Output the (X, Y) coordinate of the center of the cell containing the given text.  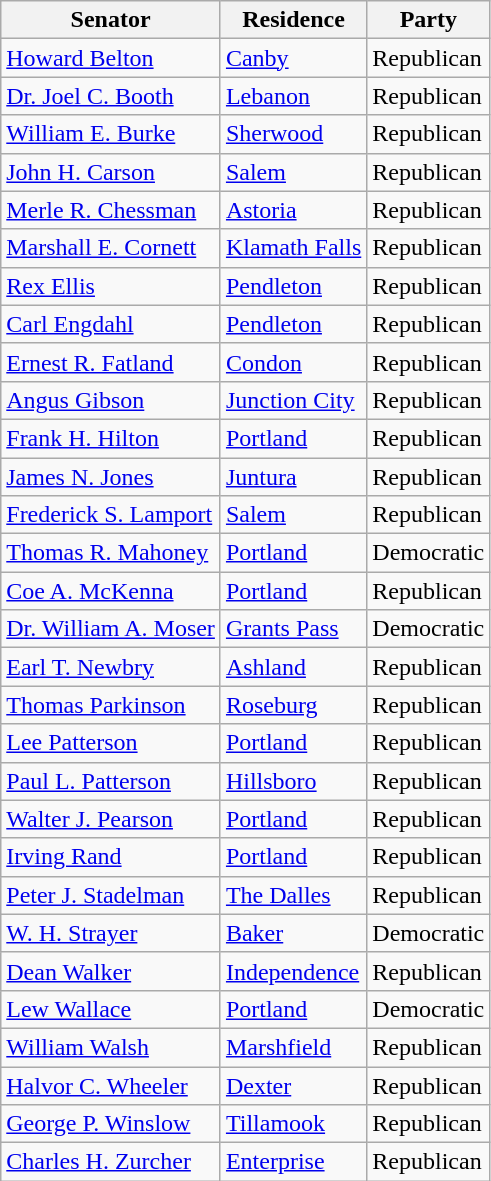
Astoria (293, 210)
W. H. Strayer (111, 933)
Thomas Parkinson (111, 705)
Walter J. Pearson (111, 819)
Lee Patterson (111, 743)
Thomas R. Mahoney (111, 553)
Condon (293, 362)
Marshfield (293, 1047)
Enterprise (293, 1162)
John H. Carson (111, 172)
Tillamook (293, 1124)
Coe A. McKenna (111, 591)
James N. Jones (111, 477)
Residence (293, 20)
Marshall E. Cornett (111, 248)
Grants Pass (293, 629)
George P. Winslow (111, 1124)
Ashland (293, 667)
Juntura (293, 477)
Earl T. Newbry (111, 667)
Baker (293, 933)
Charles H. Zurcher (111, 1162)
Frederick S. Lamport (111, 515)
Sherwood (293, 134)
Angus Gibson (111, 400)
Lebanon (293, 96)
Junction City (293, 400)
Klamath Falls (293, 248)
Rex Ellis (111, 286)
The Dalles (293, 895)
Paul L. Patterson (111, 781)
Ernest R. Fatland (111, 362)
Howard Belton (111, 58)
Senator (111, 20)
Carl Engdahl (111, 324)
Canby (293, 58)
Roseburg (293, 705)
William Walsh (111, 1047)
Irving Rand (111, 857)
Dexter (293, 1085)
Lew Wallace (111, 1009)
Hillsboro (293, 781)
Dean Walker (111, 971)
Dr. William A. Moser (111, 629)
Halvor C. Wheeler (111, 1085)
Peter J. Stadelman (111, 895)
Party (428, 20)
Frank H. Hilton (111, 438)
Merle R. Chessman (111, 210)
Dr. Joel C. Booth (111, 96)
Independence (293, 971)
William E. Burke (111, 134)
